Search for the cell housing the specified text and yield its [X, Y] center coordinate. 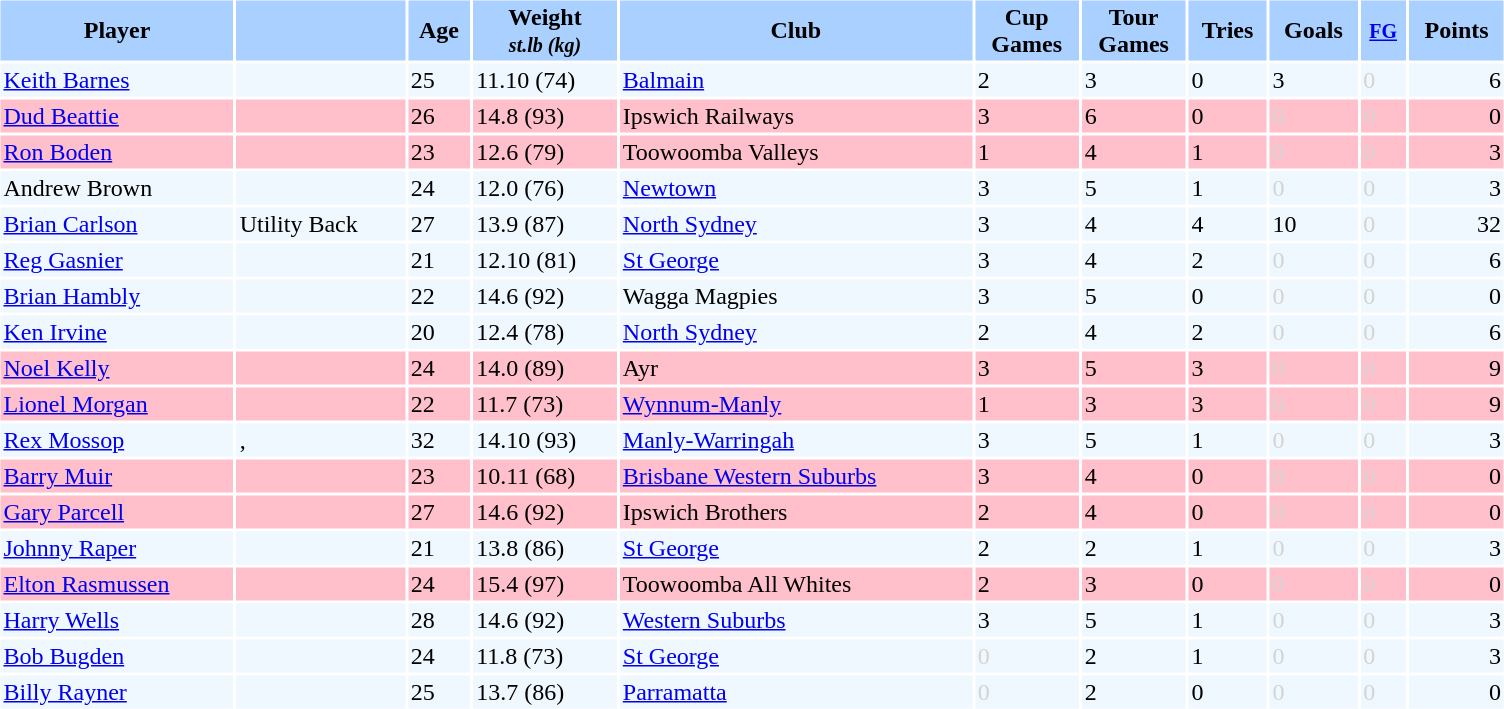
Elton Rasmussen [116, 584]
26 [439, 116]
Weightst.lb (kg) [545, 30]
TourGames [1134, 30]
11.7 (73) [545, 404]
13.9 (87) [545, 224]
Club [796, 30]
Points [1456, 30]
Ipswich Railways [796, 116]
CupGames [1027, 30]
14.8 (93) [545, 116]
Wynnum-Manly [796, 404]
Rex Mossop [116, 440]
Harry Wells [116, 620]
20 [439, 332]
12.0 (76) [545, 188]
Goals [1314, 30]
Billy Rayner [116, 692]
13.8 (86) [545, 548]
12.6 (79) [545, 152]
Ken Irvine [116, 332]
Ron Boden [116, 152]
Brian Hambly [116, 296]
Manly-Warringah [796, 440]
28 [439, 620]
Brian Carlson [116, 224]
Parramatta [796, 692]
Lionel Morgan [116, 404]
Western Suburbs [796, 620]
Dud Beattie [116, 116]
Reg Gasnier [116, 260]
Utility Back [321, 224]
Newtown [796, 188]
11.10 (74) [545, 80]
14.10 (93) [545, 440]
Keith Barnes [116, 80]
Toowoomba All Whites [796, 584]
Player [116, 30]
Bob Bugden [116, 656]
10 [1314, 224]
12.10 (81) [545, 260]
11.8 (73) [545, 656]
Andrew Brown [116, 188]
12.4 (78) [545, 332]
Balmain [796, 80]
Barry Muir [116, 476]
, [321, 440]
FG [1383, 30]
Wagga Magpies [796, 296]
13.7 (86) [545, 692]
14.0 (89) [545, 368]
Toowoomba Valleys [796, 152]
Ayr [796, 368]
Ipswich Brothers [796, 512]
Tries [1228, 30]
Brisbane Western Suburbs [796, 476]
Johnny Raper [116, 548]
Gary Parcell [116, 512]
10.11 (68) [545, 476]
Noel Kelly [116, 368]
15.4 (97) [545, 584]
Age [439, 30]
